Return [X, Y] of the center of cell containing provided text 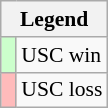
USC win [62, 55]
Legend [54, 19]
USC loss [62, 90]
